Find where the given text appears and provide that cell's center as [X, Y] coordinate. 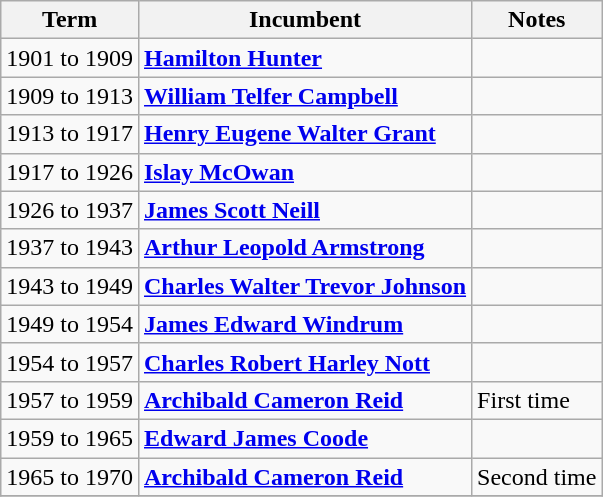
1926 to 1937 [70, 210]
Islay McOwan [304, 172]
Hamilton Hunter [304, 58]
Second time [537, 477]
1937 to 1943 [70, 248]
1913 to 1917 [70, 134]
1949 to 1954 [70, 324]
1957 to 1959 [70, 400]
James Scott Neill [304, 210]
William Telfer Campbell [304, 96]
Charles Walter Trevor Johnson [304, 286]
Notes [537, 20]
Henry Eugene Walter Grant [304, 134]
First time [537, 400]
1959 to 1965 [70, 438]
Arthur Leopold Armstrong [304, 248]
Term [70, 20]
1954 to 1957 [70, 362]
Edward James Coode [304, 438]
1901 to 1909 [70, 58]
1917 to 1926 [70, 172]
1943 to 1949 [70, 286]
1909 to 1913 [70, 96]
1965 to 1970 [70, 477]
Charles Robert Harley Nott [304, 362]
Incumbent [304, 20]
James Edward Windrum [304, 324]
